For the text-containing cell, return its midpoint in (X, Y) coordinate format. 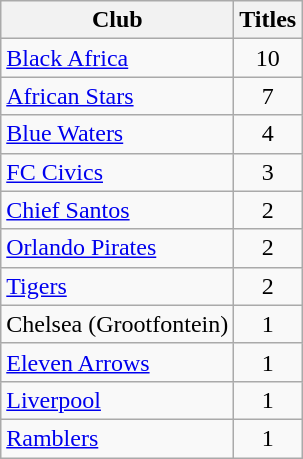
4 (268, 134)
African Stars (118, 96)
Club (118, 20)
Blue Waters (118, 134)
Tigers (118, 286)
Liverpool (118, 400)
3 (268, 172)
Orlando Pirates (118, 248)
Eleven Arrows (118, 362)
FC Civics (118, 172)
Titles (268, 20)
Black Africa (118, 58)
Ramblers (118, 438)
7 (268, 96)
10 (268, 58)
Chief Santos (118, 210)
Chelsea (Grootfontein) (118, 324)
